For the text-containing cell, return its midpoint in [x, y] coordinate format. 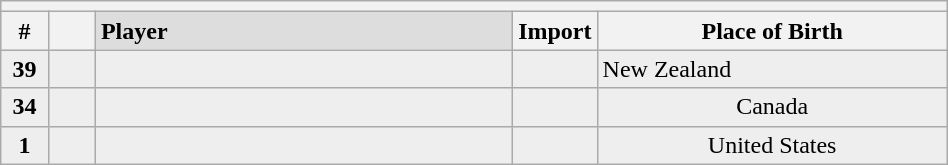
Canada [772, 107]
United States [772, 145]
34 [24, 107]
# [24, 31]
Place of Birth [772, 31]
Player [304, 31]
Import [555, 31]
New Zealand [772, 69]
1 [24, 145]
39 [24, 69]
